Find where the given text appears and provide that cell's center as [X, Y] coordinate. 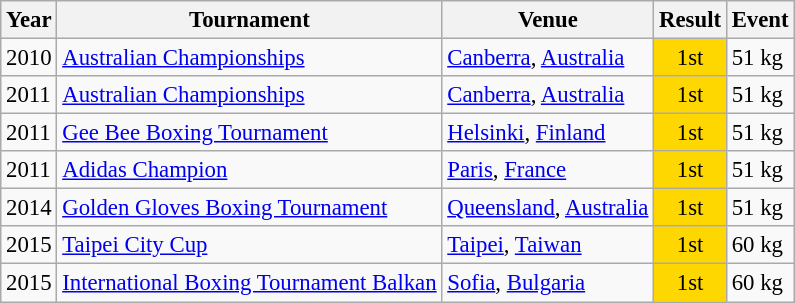
Helsinki, Finland [548, 133]
Year [29, 20]
2014 [29, 208]
Golden Gloves Boxing Tournament [250, 208]
Gee Bee Boxing Tournament [250, 133]
International Boxing Tournament Balkan [250, 283]
Paris, France [548, 170]
Result [690, 20]
2010 [29, 58]
Adidas Champion [250, 170]
Venue [548, 20]
Sofia, Bulgaria [548, 283]
Taipei, Taiwan [548, 245]
Event [760, 20]
Tournament [250, 20]
Taipei City Cup [250, 245]
Queensland, Australia [548, 208]
